Pinpoint the cell where the given text exists, returning its (x, y) midpoint coordinate. 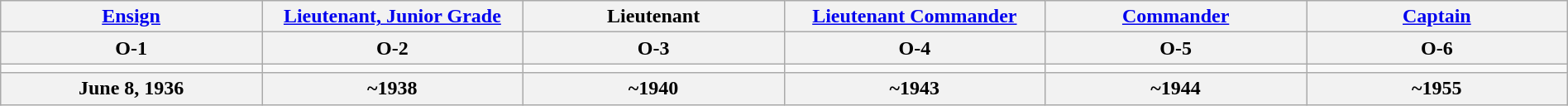
O-6 (1437, 48)
O-1 (131, 48)
O-5 (1176, 48)
Commander (1176, 17)
June 8, 1936 (131, 89)
O-3 (653, 48)
Lieutenant Commander (915, 17)
~1944 (1176, 89)
O-4 (915, 48)
O-2 (392, 48)
Ensign (131, 17)
~1955 (1437, 89)
Lieutenant, Junior Grade (392, 17)
~1938 (392, 89)
Captain (1437, 17)
~1943 (915, 89)
Lieutenant (653, 17)
~1940 (653, 89)
